Find where the given text appears and provide that cell's center as [x, y] coordinate. 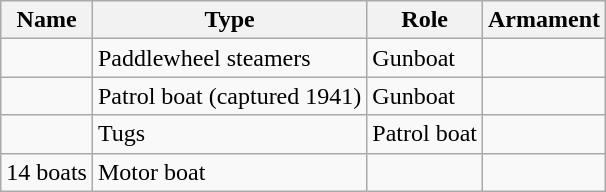
Type [229, 20]
14 boats [47, 172]
Name [47, 20]
Patrol boat [425, 134]
Motor boat [229, 172]
Armament [544, 20]
Paddlewheel steamers [229, 58]
Patrol boat (captured 1941) [229, 96]
Tugs [229, 134]
Role [425, 20]
